Scan for the cell matching the given text and deliver its (X, Y) coordinate at center. 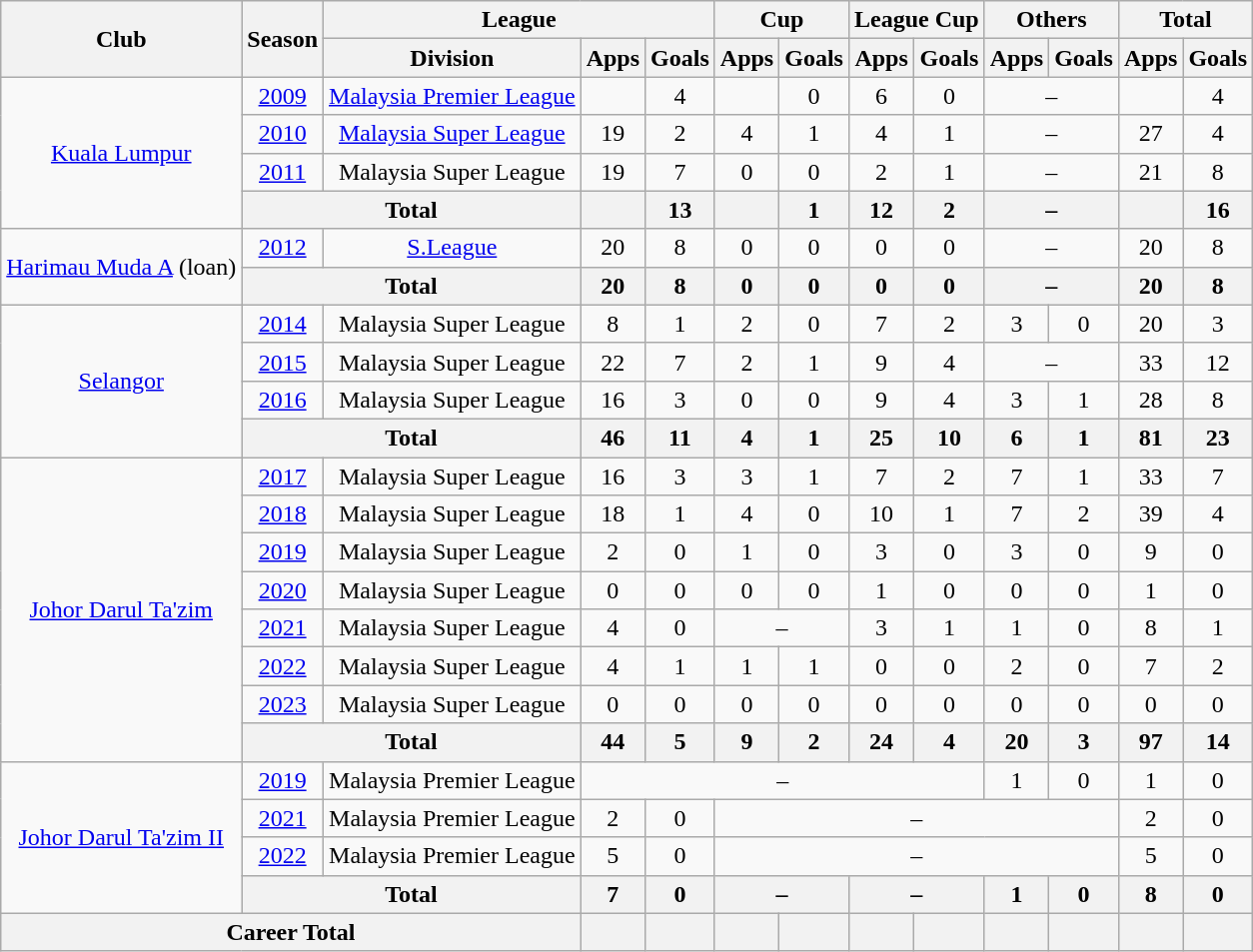
28 (1150, 400)
2009 (283, 96)
21 (1150, 172)
39 (1150, 514)
11 (680, 438)
S.League (453, 248)
2017 (283, 476)
81 (1150, 438)
2018 (283, 514)
Kuala Lumpur (122, 153)
Division (453, 58)
Season (283, 39)
Career Total (291, 932)
46 (613, 438)
2016 (283, 400)
23 (1218, 438)
2023 (283, 704)
2015 (283, 362)
25 (881, 438)
13 (680, 210)
League Cup (916, 20)
2011 (283, 172)
2012 (283, 248)
Harimau Muda A (loan) (122, 267)
22 (613, 362)
18 (613, 514)
Cup (781, 20)
14 (1218, 742)
Club (122, 39)
2010 (283, 134)
Others (1051, 20)
44 (613, 742)
2014 (283, 324)
Johor Darul Ta'zim (122, 609)
League (520, 20)
2020 (283, 590)
Johor Darul Ta'zim II (122, 837)
97 (1150, 742)
27 (1150, 134)
24 (881, 742)
Selangor (122, 381)
